Find where the given text appears and provide that cell's center as (x, y) coordinate. 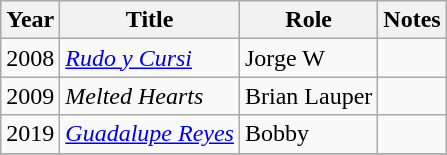
Guadalupe Reyes (150, 134)
Year (30, 20)
Jorge W (308, 58)
Notes (412, 20)
Bobby (308, 134)
2019 (30, 134)
Rudo y Cursi (150, 58)
2009 (30, 96)
Role (308, 20)
Melted Hearts (150, 96)
2008 (30, 58)
Title (150, 20)
Brian Lauper (308, 96)
